Detect which cell encompasses the target text, then output its [X, Y] center coordinate. 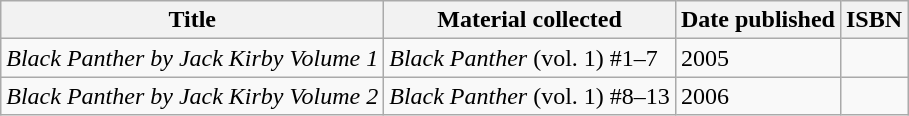
2006 [758, 96]
Material collected [530, 20]
2005 [758, 58]
Black Panther (vol. 1) #8–13 [530, 96]
Black Panther (vol. 1) #1–7 [530, 58]
Title [192, 20]
ISBN [874, 20]
Black Panther by Jack Kirby Volume 2 [192, 96]
Date published [758, 20]
Black Panther by Jack Kirby Volume 1 [192, 58]
